Search for the cell housing the specified text and yield its [x, y] center coordinate. 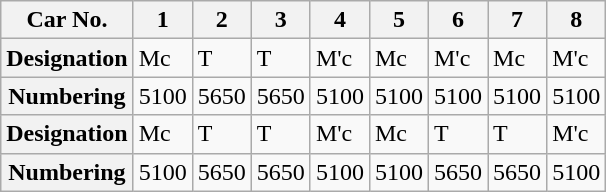
4 [340, 20]
6 [458, 20]
7 [518, 20]
5 [398, 20]
1 [162, 20]
2 [222, 20]
8 [576, 20]
3 [280, 20]
Car No. [67, 20]
